For the text-containing cell, return its midpoint in (X, Y) coordinate format. 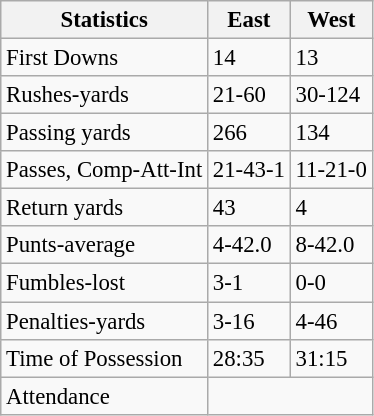
Time of Possession (104, 358)
31:15 (331, 358)
4-42.0 (250, 245)
3-1 (250, 283)
28:35 (250, 358)
Penalties-yards (104, 321)
First Downs (104, 58)
Fumbles-lost (104, 283)
Statistics (104, 20)
134 (331, 133)
Punts-average (104, 245)
0-0 (331, 283)
266 (250, 133)
8-42.0 (331, 245)
14 (250, 58)
West (331, 20)
4-46 (331, 321)
13 (331, 58)
Passing yards (104, 133)
East (250, 20)
Attendance (104, 396)
43 (250, 208)
21-60 (250, 95)
21-43-1 (250, 170)
4 (331, 208)
Rushes-yards (104, 95)
Passes, Comp-Att-Int (104, 170)
Return yards (104, 208)
3-16 (250, 321)
30-124 (331, 95)
11-21-0 (331, 170)
